Scan for the cell matching the given text and deliver its [X, Y] coordinate at center. 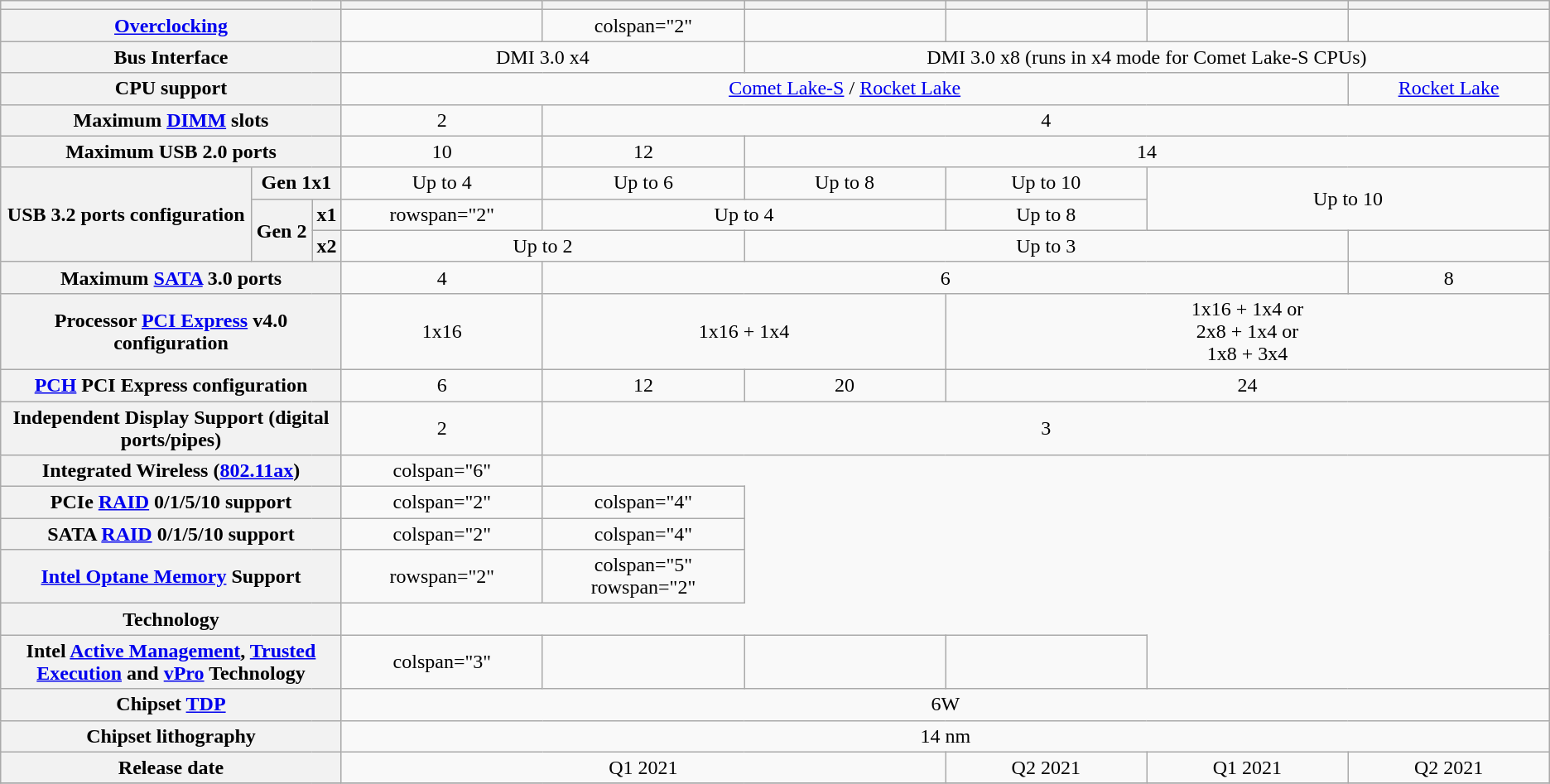
Chipset lithography [171, 736]
1x16 + 1x4 or 2x8 + 1x4 or 1x8 + 3x4 [1248, 331]
3 [1046, 427]
1x16 [442, 331]
8 [1449, 277]
Gen 2 [282, 230]
Intel Active Management, Trusted Execution and vPro Technology [171, 662]
Technology [171, 619]
Maximum SATA 3.0 ports [171, 277]
Bus Interface [171, 57]
Up to 6 [643, 183]
Chipset TDP [171, 705]
Release date [171, 767]
14 nm [946, 736]
DMI 3.0 x4 [542, 57]
Maximum USB 2.0 ports [171, 152]
10 [442, 152]
Rocket Lake [1449, 89]
Comet Lake-S / Rocket Lake [845, 89]
6W [946, 705]
14 [1148, 152]
24 [1248, 385]
x2 [327, 246]
USB 3.2 ports configuration [126, 214]
Up to 2 [542, 246]
Maximum DIMM slots [171, 120]
20 [845, 385]
Processor PCI Express v4.0 configuration [171, 331]
1x16 + 1x4 [744, 331]
Up to 3 [1047, 246]
PCH PCI Express configuration [171, 385]
Independent Display Support (digital ports/pipes) [171, 427]
SATA RAID 0/1/5/10 support [171, 534]
Overclocking [171, 26]
Integrated Wireless (802.11ax) [171, 471]
Intel Optane Memory Support [171, 576]
colspan="5" rowspan="2" [643, 576]
DMI 3.0 x8 (runs in x4 mode for Comet Lake-S CPUs) [1148, 57]
colspan="3" [442, 662]
PCIe RAID 0/1/5/10 support [171, 503]
x1 [327, 214]
colspan="6" [442, 471]
Gen 1x1 [296, 183]
CPU support [171, 89]
